Search for the cell housing the specified text and yield its [X, Y] center coordinate. 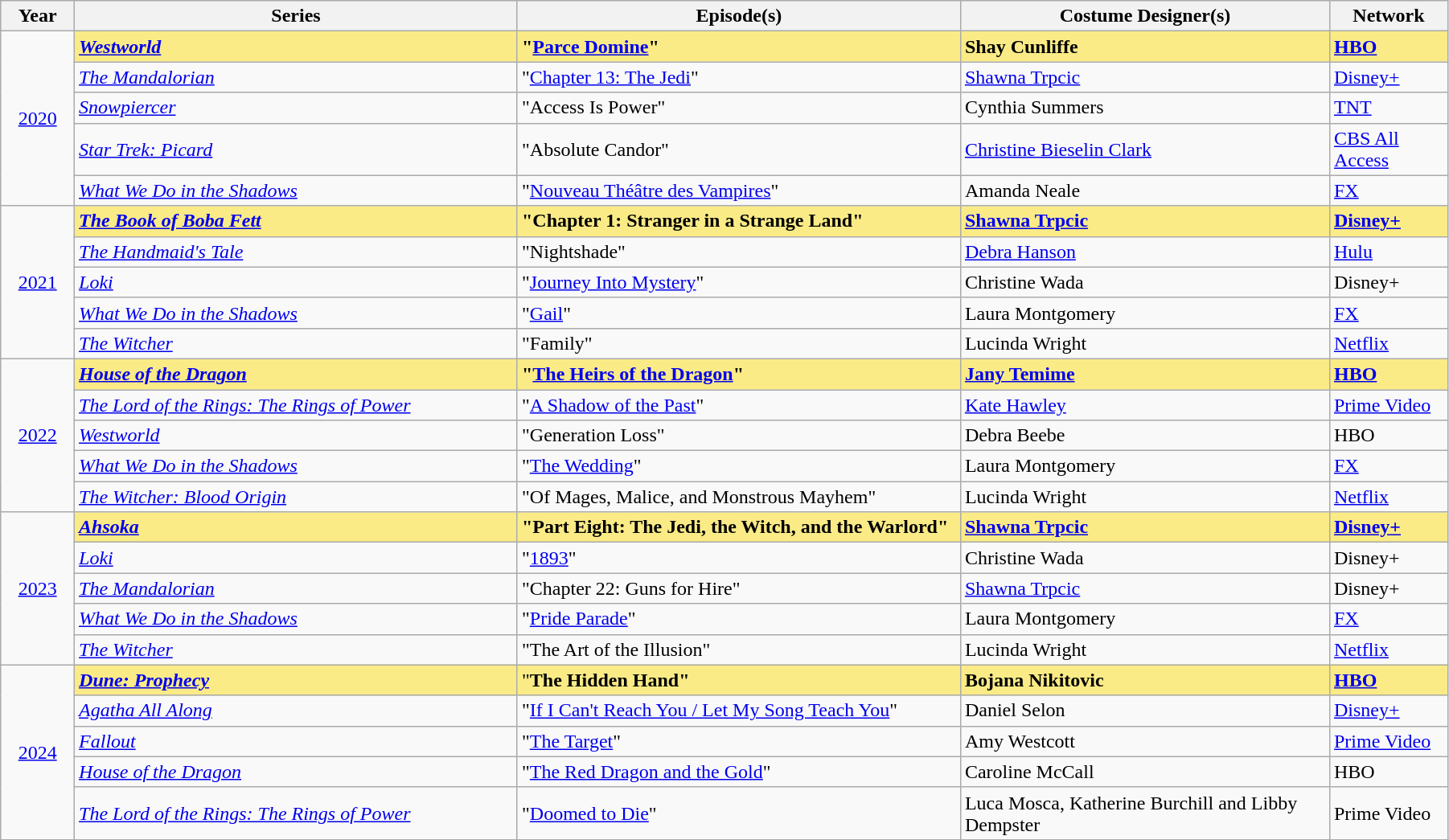
"Generation Loss" [738, 436]
"Journey Into Mystery" [738, 282]
"The Target" [738, 741]
Snowpiercer [296, 108]
"The Red Dragon and the Gold" [738, 772]
Debra Beebe [1145, 436]
The Book of Boba Fett [296, 221]
"Chapter 22: Guns for Hire" [738, 588]
Christine Bieselin Clark [1145, 150]
Series [296, 16]
Hulu [1388, 252]
"The Wedding" [738, 466]
CBS All Access [1388, 150]
Jany Temime [1145, 374]
2022 [38, 435]
"Access Is Power" [738, 108]
Dune: Prophecy [296, 680]
Ahsoka [296, 527]
TNT [1388, 108]
The Handmaid's Tale [296, 252]
Amanda Neale [1145, 191]
Shay Cunliffe [1145, 47]
Costume Designer(s) [1145, 16]
"1893" [738, 558]
"Parce Domine" [738, 47]
"Pride Parade" [738, 619]
Star Trek: Picard [296, 150]
The Witcher: Blood Origin [296, 497]
"Of Mages, Malice, and Monstrous Mayhem" [738, 497]
Daniel Selon [1145, 711]
Debra Hanson [1145, 252]
2023 [38, 588]
"Chapter 13: The Jedi" [738, 77]
"The Heirs of the Dragon" [738, 374]
Agatha All Along [296, 711]
"Gail" [738, 313]
Luca Mosca, Katherine Burchill and Libby Dempster [1145, 813]
Episode(s) [738, 16]
Fallout [296, 741]
Caroline McCall [1145, 772]
Cynthia Summers [1145, 108]
"The Art of the Illusion" [738, 649]
"The Hidden Hand" [738, 680]
"Chapter 1: Stranger in a Strange Land" [738, 221]
"Part Eight: The Jedi, the Witch, and the Warlord" [738, 527]
Bojana Nikitovic [1145, 680]
2024 [38, 752]
"Nightshade" [738, 252]
Network [1388, 16]
"Nouveau Théâtre des Vampires" [738, 191]
Kate Hawley [1145, 404]
Amy Westcott [1145, 741]
2020 [38, 119]
"If I Can't Reach You / Let My Song Teach You" [738, 711]
"A Shadow of the Past" [738, 404]
2021 [38, 282]
Year [38, 16]
"Doomed to Die" [738, 813]
"Family" [738, 343]
"Absolute Candor" [738, 150]
